Locate the cell with the specified text and output its [X, Y] center coordinate. 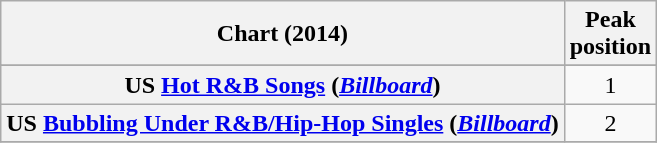
US Bubbling Under R&B/Hip-Hop Singles (Billboard) [282, 123]
2 [610, 123]
US Hot R&B Songs (Billboard) [282, 85]
1 [610, 85]
Chart (2014) [282, 34]
Peakposition [610, 34]
